From the cell containing the given text, extract its center point as [X, Y] coordinate. 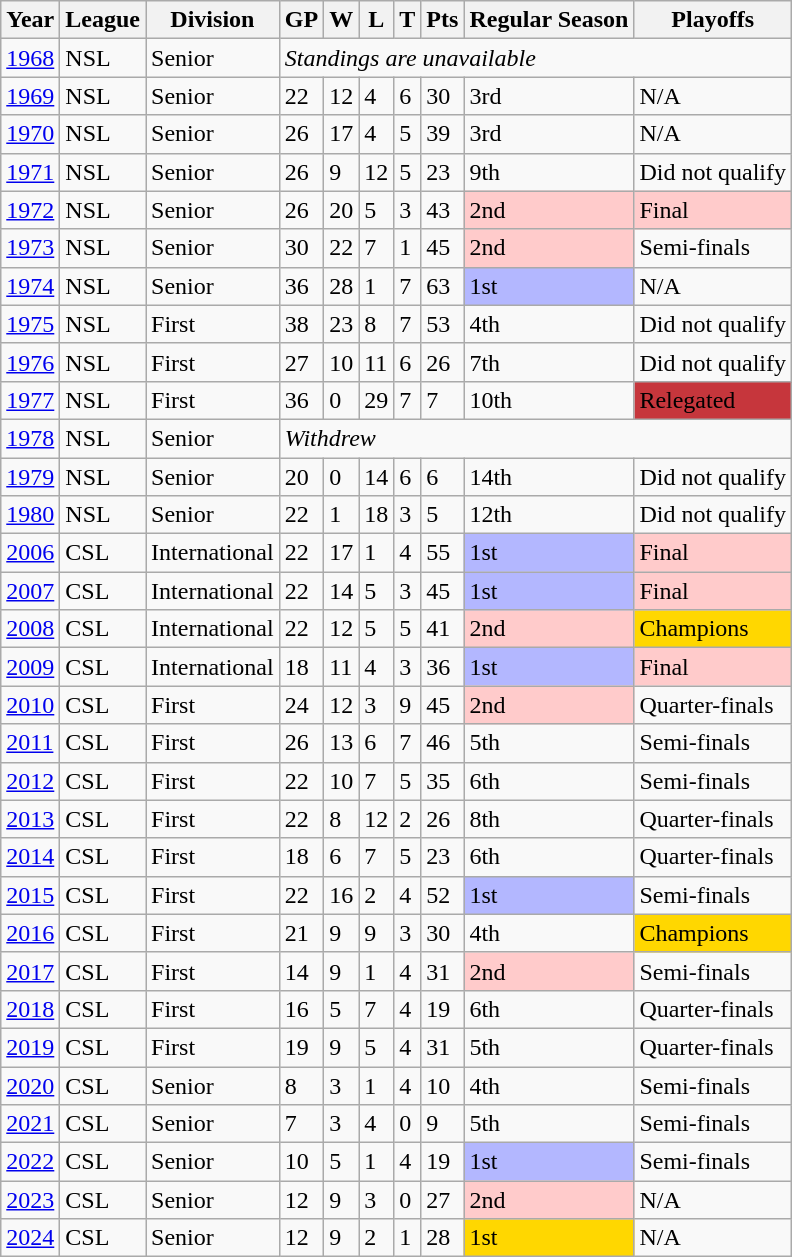
T [408, 20]
2017 [30, 971]
1976 [30, 362]
1968 [30, 58]
2019 [30, 1047]
2020 [30, 1085]
1980 [30, 515]
39 [442, 134]
2014 [30, 857]
1975 [30, 324]
Playoffs [713, 20]
L [376, 20]
Regular Season [549, 20]
League [103, 20]
1969 [30, 96]
Withdrew [535, 438]
8th [549, 819]
1973 [30, 248]
2012 [30, 781]
10th [549, 400]
41 [442, 629]
38 [301, 324]
2021 [30, 1124]
GP [301, 20]
21 [301, 933]
52 [442, 895]
2011 [30, 743]
9th [549, 172]
2016 [30, 933]
63 [442, 286]
46 [442, 743]
24 [301, 705]
Division [213, 20]
29 [376, 400]
Standings are unavailable [535, 58]
Relegated [713, 400]
1971 [30, 172]
2008 [30, 629]
1978 [30, 438]
1972 [30, 210]
2022 [30, 1162]
12th [549, 515]
7th [549, 362]
13 [342, 743]
Pts [442, 20]
2024 [30, 1238]
2006 [30, 553]
1970 [30, 134]
43 [442, 210]
1979 [30, 477]
2018 [30, 1009]
55 [442, 553]
1977 [30, 400]
2023 [30, 1200]
Year [30, 20]
2009 [30, 667]
2015 [30, 895]
14th [549, 477]
35 [442, 781]
2010 [30, 705]
1974 [30, 286]
2013 [30, 819]
W [342, 20]
2007 [30, 591]
53 [442, 324]
